Determine the (X, Y) coordinate at the center of the cell enclosing the given text.  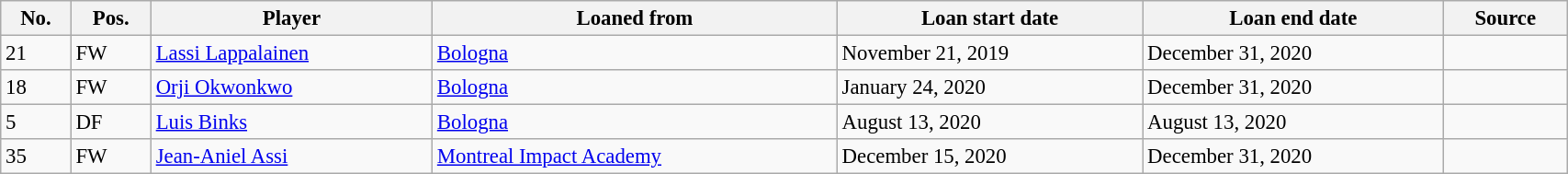
November 21, 2019 (989, 53)
January 24, 2020 (989, 87)
No. (36, 18)
Pos. (110, 18)
Loaned from (636, 18)
Lassi Lappalainen (291, 53)
Orji Okwonkwo (291, 87)
18 (36, 87)
5 (36, 122)
Loan end date (1293, 18)
Source (1506, 18)
Player (291, 18)
35 (36, 157)
December 15, 2020 (989, 157)
Luis Binks (291, 122)
21 (36, 53)
Montreal Impact Academy (636, 157)
Loan start date (989, 18)
Jean-Aniel Assi (291, 157)
DF (110, 122)
